Find where the given text appears and provide that cell's center as (X, Y) coordinate. 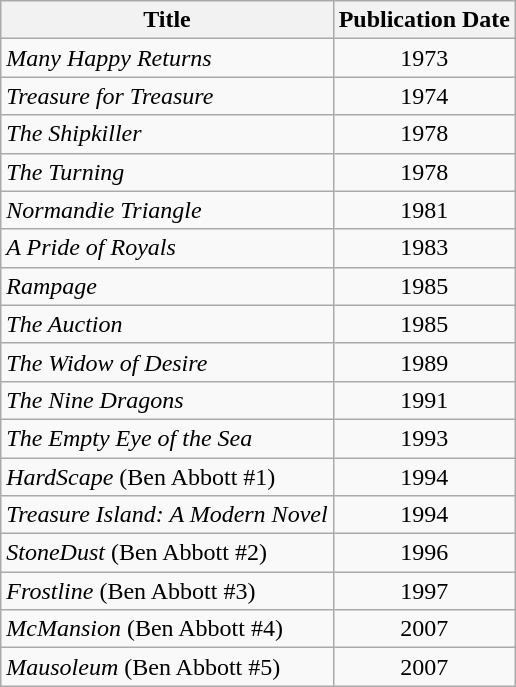
Publication Date (424, 20)
Title (167, 20)
Frostline (Ben Abbott #3) (167, 591)
The Turning (167, 172)
The Widow of Desire (167, 362)
1973 (424, 58)
Mausoleum (Ben Abbott #5) (167, 667)
The Auction (167, 324)
StoneDust (Ben Abbott #2) (167, 553)
Many Happy Returns (167, 58)
The Shipkiller (167, 134)
1981 (424, 210)
Normandie Triangle (167, 210)
1974 (424, 96)
1997 (424, 591)
Treasure for Treasure (167, 96)
1996 (424, 553)
McMansion (Ben Abbott #4) (167, 629)
A Pride of Royals (167, 248)
The Nine Dragons (167, 400)
Treasure Island: A Modern Novel (167, 515)
The Empty Eye of the Sea (167, 438)
1993 (424, 438)
1983 (424, 248)
HardScape (Ben Abbott #1) (167, 477)
Rampage (167, 286)
1991 (424, 400)
1989 (424, 362)
